Detect which cell encompasses the target text, then output its [x, y] center coordinate. 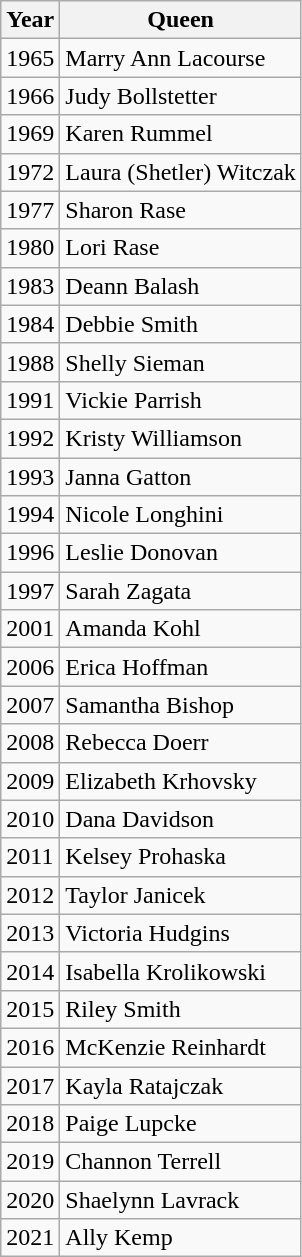
1991 [30, 400]
1992 [30, 438]
Nicole Longhini [181, 515]
Erica Hoffman [181, 667]
2015 [30, 1009]
2014 [30, 971]
2019 [30, 1162]
2020 [30, 1200]
1997 [30, 591]
Riley Smith [181, 1009]
Leslie Donovan [181, 553]
Ally Kemp [181, 1238]
Queen [181, 20]
2016 [30, 1047]
Judy Bollstetter [181, 96]
2012 [30, 895]
1983 [30, 286]
Debbie Smith [181, 324]
2017 [30, 1085]
Janna Gatton [181, 477]
1993 [30, 477]
1994 [30, 515]
Kayla Ratajczak [181, 1085]
2007 [30, 705]
Lori Rase [181, 248]
1988 [30, 362]
1984 [30, 324]
Isabella Krolikowski [181, 971]
Laura (Shetler) Witczak [181, 172]
2009 [30, 781]
1996 [30, 553]
Paige Lupcke [181, 1124]
2013 [30, 933]
2001 [30, 629]
Vickie Parrish [181, 400]
1977 [30, 210]
1969 [30, 134]
Taylor Janicek [181, 895]
Sharon Rase [181, 210]
2021 [30, 1238]
1965 [30, 58]
2008 [30, 743]
1980 [30, 248]
2006 [30, 667]
Victoria Hudgins [181, 933]
McKenzie Reinhardt [181, 1047]
2011 [30, 857]
Year [30, 20]
Channon Terrell [181, 1162]
1972 [30, 172]
Elizabeth Krhovsky [181, 781]
Kelsey Prohaska [181, 857]
1966 [30, 96]
Sarah Zagata [181, 591]
Deann Balash [181, 286]
Samantha Bishop [181, 705]
2010 [30, 819]
Amanda Kohl [181, 629]
Shaelynn Lavrack [181, 1200]
2018 [30, 1124]
Marry Ann Lacourse [181, 58]
Rebecca Doerr [181, 743]
Karen Rummel [181, 134]
Dana Davidson [181, 819]
Shelly Sieman [181, 362]
Kristy Williamson [181, 438]
